Locate the cell with the specified text and output its [X, Y] center coordinate. 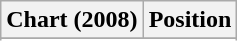
Position [190, 20]
Chart (2008) [72, 20]
